From the cell containing the given text, extract its center point as [X, Y] coordinate. 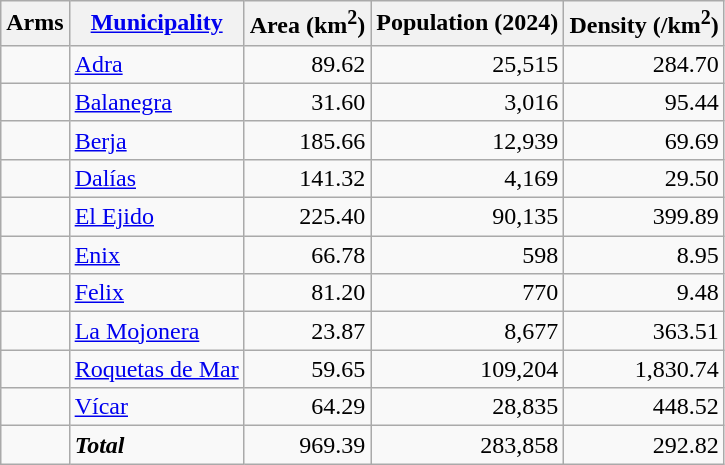
29.50 [644, 178]
Adra [156, 64]
64.29 [308, 407]
66.78 [308, 255]
284.70 [644, 64]
4,169 [468, 178]
81.20 [308, 293]
90,135 [468, 217]
109,204 [468, 369]
225.40 [308, 217]
598 [468, 255]
770 [468, 293]
448.52 [644, 407]
Arms [35, 24]
292.82 [644, 445]
8.95 [644, 255]
969.39 [308, 445]
185.66 [308, 140]
23.87 [308, 331]
8,677 [468, 331]
283,858 [468, 445]
Berja [156, 140]
Density (/km2) [644, 24]
399.89 [644, 217]
25,515 [468, 64]
Vícar [156, 407]
69.69 [644, 140]
Population (2024) [468, 24]
La Mojonera [156, 331]
El Ejido [156, 217]
Municipality [156, 24]
Total [156, 445]
Roquetas de Mar [156, 369]
Felix [156, 293]
Dalías [156, 178]
31.60 [308, 102]
141.32 [308, 178]
89.62 [308, 64]
9.48 [644, 293]
363.51 [644, 331]
59.65 [308, 369]
95.44 [644, 102]
Balanegra [156, 102]
3,016 [468, 102]
Area (km2) [308, 24]
Enix [156, 255]
12,939 [468, 140]
1,830.74 [644, 369]
28,835 [468, 407]
